For the text-containing cell, return its midpoint in [X, Y] coordinate format. 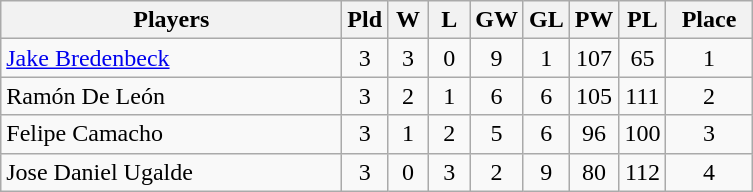
Place [709, 20]
PL [642, 20]
4 [709, 172]
Pld [365, 20]
65 [642, 58]
5 [497, 134]
GL [546, 20]
112 [642, 172]
111 [642, 96]
PW [594, 20]
W [408, 20]
Jose Daniel Ugalde [172, 172]
L [450, 20]
107 [594, 58]
96 [594, 134]
100 [642, 134]
GW [497, 20]
Ramón De León [172, 96]
80 [594, 172]
Players [172, 20]
Felipe Camacho [172, 134]
105 [594, 96]
Jake Bredenbeck [172, 58]
